Capture the cell that displays the provided text and extract its (x, y) central coordinate. 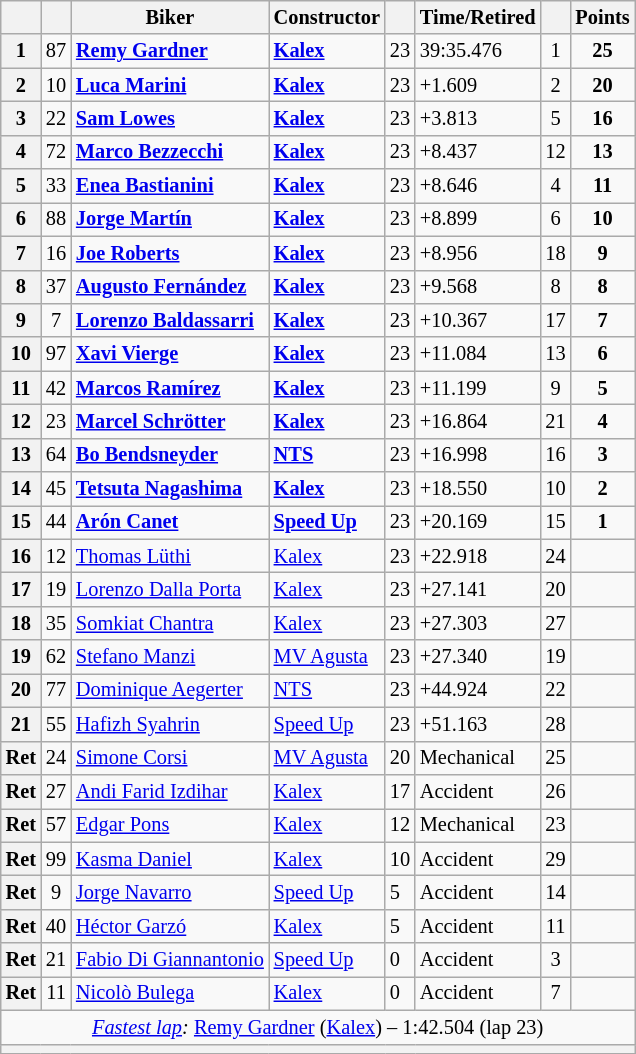
Bo Bendsneyder (170, 455)
62 (56, 657)
+1.609 (478, 85)
28 (555, 724)
Hafizh Syahrin (170, 724)
Points (603, 17)
+16.864 (478, 421)
Edgar Pons (170, 825)
97 (56, 354)
29 (555, 859)
+27.340 (478, 657)
+51.163 (478, 724)
+8.899 (478, 219)
Time/Retired (478, 17)
+8.956 (478, 253)
26 (555, 791)
Nicolò Bulega (170, 993)
Lorenzo Dalla Porta (170, 589)
Jorge Martín (170, 219)
44 (56, 522)
88 (56, 219)
+18.550 (478, 489)
Fabio Di Giannantonio (170, 960)
Constructor (327, 17)
Thomas Lüthi (170, 556)
Andi Farid Izdihar (170, 791)
Augusto Fernández (170, 287)
+16.998 (478, 455)
39:35.476 (478, 51)
57 (56, 825)
Jorge Navarro (170, 892)
Marcos Ramírez (170, 388)
37 (56, 287)
+11.199 (478, 388)
Sam Lowes (170, 118)
Marco Bezzecchi (170, 152)
45 (56, 489)
Dominique Aegerter (170, 690)
Somkiat Chantra (170, 623)
+10.367 (478, 320)
Xavi Vierge (170, 354)
+3.813 (478, 118)
35 (56, 623)
Arón Canet (170, 522)
+27.141 (478, 589)
Tetsuta Nagashima (170, 489)
55 (56, 724)
+27.303 (478, 623)
Biker (170, 17)
Héctor Garzó (170, 926)
72 (56, 152)
40 (56, 926)
+44.924 (478, 690)
42 (56, 388)
+8.646 (478, 186)
+20.169 (478, 522)
33 (56, 186)
+9.568 (478, 287)
Stefano Manzi (170, 657)
Joe Roberts (170, 253)
87 (56, 51)
99 (56, 859)
+22.918 (478, 556)
64 (56, 455)
Luca Marini (170, 85)
Fastest lap: Remy Gardner (Kalex) – 1:42.504 (lap 23) (318, 1027)
77 (56, 690)
Marcel Schrötter (170, 421)
Kasma Daniel (170, 859)
Remy Gardner (170, 51)
+11.084 (478, 354)
Lorenzo Baldassarri (170, 320)
+8.437 (478, 152)
Simone Corsi (170, 758)
Enea Bastianini (170, 186)
